Extract the (X, Y) coordinate from the center of the cell holding the provided text.  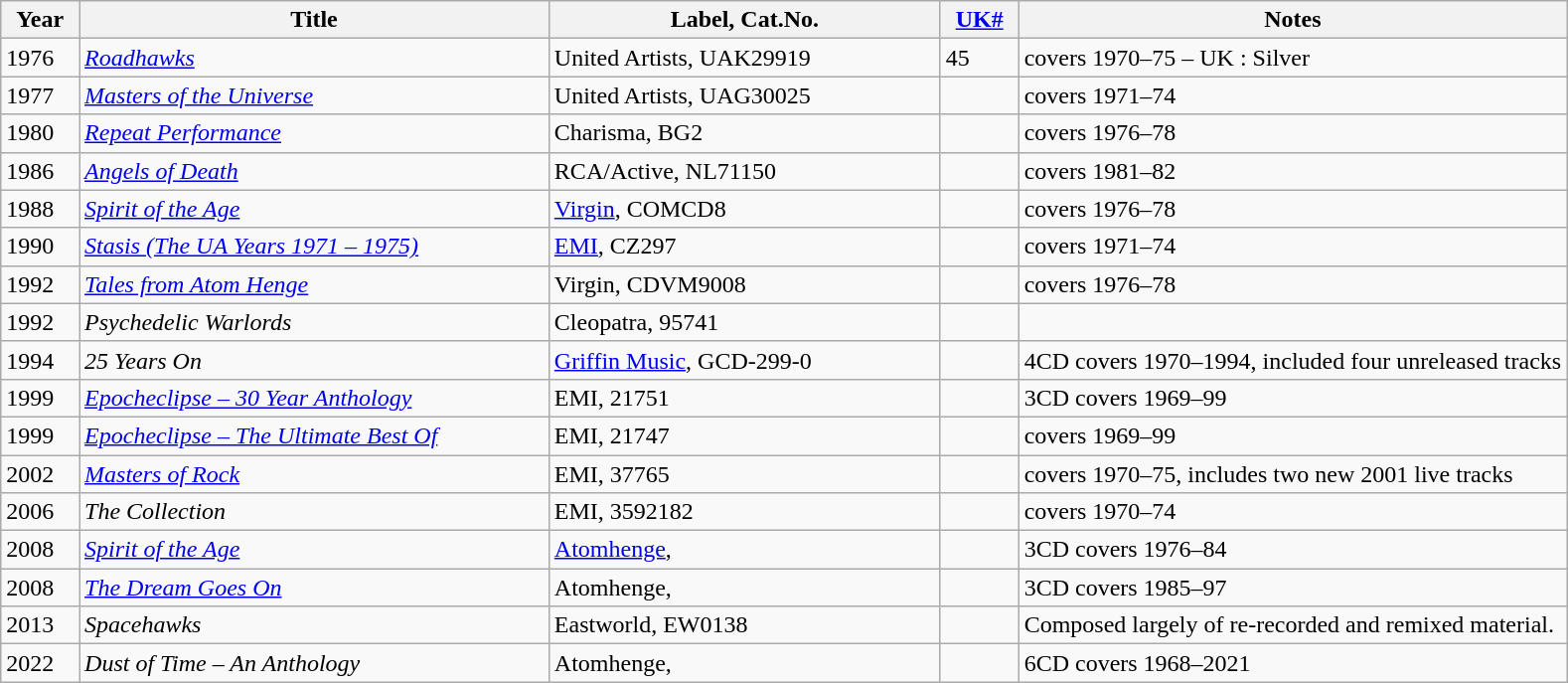
2006 (40, 512)
45 (980, 58)
EMI, CZ297 (744, 247)
3CD covers 1976–84 (1293, 550)
The Collection (314, 512)
3CD covers 1985–97 (1293, 588)
covers 1970–74 (1293, 512)
Psychedelic Warlords (314, 322)
RCA/Active, NL71150 (744, 171)
United Artists, UAG30025 (744, 95)
Dust of Time – An Anthology (314, 663)
Griffin Music, GCD-299-0 (744, 360)
1988 (40, 209)
Year (40, 20)
covers 1981–82 (1293, 171)
Composed largely of re-recorded and remixed material. (1293, 625)
Tales from Atom Henge (314, 284)
United Artists, UAK29919 (744, 58)
covers 1969–99 (1293, 435)
Masters of Rock (314, 474)
1976 (40, 58)
Epocheclipse – The Ultimate Best Of (314, 435)
UK# (980, 20)
1986 (40, 171)
Cleopatra, 95741 (744, 322)
Repeat Performance (314, 133)
1977 (40, 95)
Virgin, CDVM9008 (744, 284)
Charisma, BG2 (744, 133)
Notes (1293, 20)
Spacehawks (314, 625)
2022 (40, 663)
6CD covers 1968–2021 (1293, 663)
Eastworld, EW0138 (744, 625)
Virgin, COMCD8 (744, 209)
EMI, 37765 (744, 474)
2002 (40, 474)
Epocheclipse – 30 Year Anthology (314, 398)
25 Years On (314, 360)
Masters of the Universe (314, 95)
EMI, 3592182 (744, 512)
EMI, 21747 (744, 435)
covers 1970–75, includes two new 2001 live tracks (1293, 474)
covers 1970–75 – UK : Silver (1293, 58)
1994 (40, 360)
Roadhawks (314, 58)
3CD covers 1969–99 (1293, 398)
EMI, 21751 (744, 398)
1990 (40, 247)
2013 (40, 625)
1980 (40, 133)
Stasis (The UA Years 1971 – 1975) (314, 247)
Title (314, 20)
Angels of Death (314, 171)
The Dream Goes On (314, 588)
Label, Cat.No. (744, 20)
4CD covers 1970–1994, included four unreleased tracks (1293, 360)
